Return the (x, y) coordinate for the center point of the cell that contains the specified text.  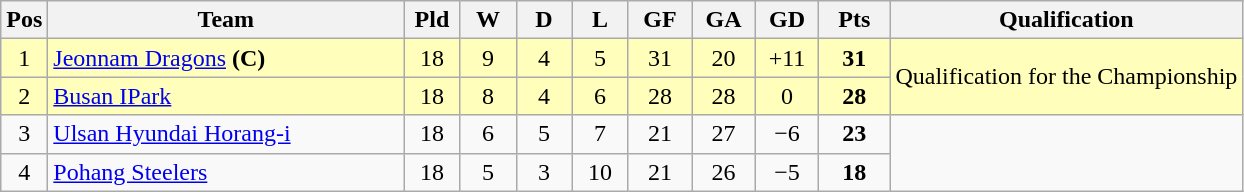
D (544, 20)
Pohang Steelers (226, 172)
Qualification (1066, 20)
Busan IPark (226, 96)
20 (724, 58)
GD (787, 20)
27 (724, 134)
GF (660, 20)
−5 (787, 172)
Qualification for the Championship (1066, 77)
L (600, 20)
GA (724, 20)
Pld (432, 20)
Team (226, 20)
+11 (787, 58)
Pos (24, 20)
26 (724, 172)
9 (488, 58)
Jeonnam Dragons (C) (226, 58)
23 (854, 134)
1 (24, 58)
0 (787, 96)
Pts (854, 20)
8 (488, 96)
W (488, 20)
Ulsan Hyundai Horang-i (226, 134)
7 (600, 134)
10 (600, 172)
2 (24, 96)
−6 (787, 134)
